Return the (x, y) coordinate for the center point of the cell that contains the specified text.  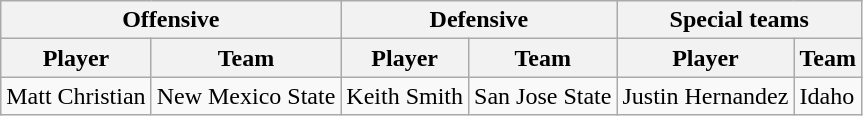
Justin Hernandez (706, 96)
San Jose State (543, 96)
Offensive (171, 20)
Keith Smith (405, 96)
Defensive (479, 20)
Idaho (828, 96)
Special teams (740, 20)
New Mexico State (246, 96)
Matt Christian (76, 96)
